Scan for the cell matching the given text and deliver its (x, y) coordinate at center. 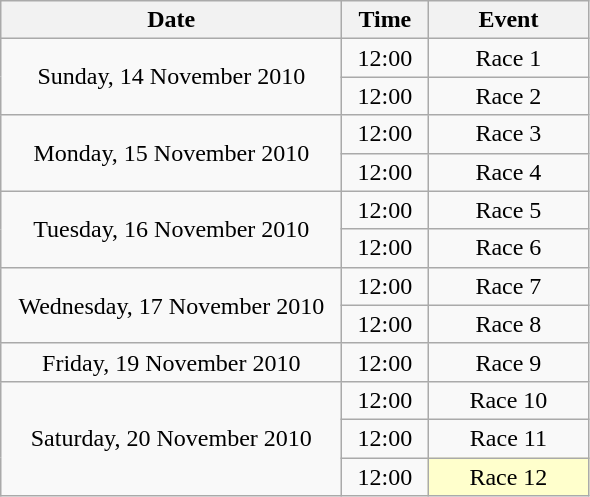
Date (172, 20)
Race 5 (508, 210)
Time (385, 20)
Race 3 (508, 134)
Friday, 19 November 2010 (172, 362)
Race 4 (508, 172)
Race 12 (508, 477)
Race 9 (508, 362)
Wednesday, 17 November 2010 (172, 305)
Race 11 (508, 438)
Race 1 (508, 58)
Race 6 (508, 248)
Race 10 (508, 400)
Race 8 (508, 324)
Tuesday, 16 November 2010 (172, 229)
Monday, 15 November 2010 (172, 153)
Saturday, 20 November 2010 (172, 438)
Sunday, 14 November 2010 (172, 77)
Event (508, 20)
Race 2 (508, 96)
Race 7 (508, 286)
